Return [x, y] of the center of cell containing provided text 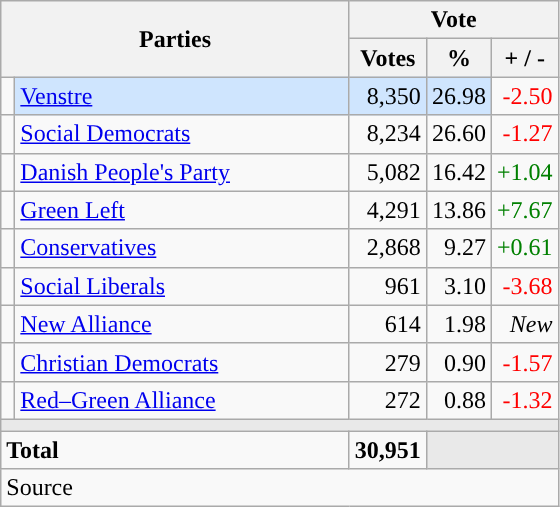
26.98 [458, 96]
2,868 [388, 248]
New Alliance [182, 324]
+ / - [524, 58]
0.88 [458, 400]
3.10 [458, 286]
16.42 [458, 172]
Conservatives [182, 248]
-1.27 [524, 134]
-2.50 [524, 96]
26.60 [458, 134]
279 [388, 362]
8,234 [388, 134]
614 [388, 324]
4,291 [388, 210]
Votes [388, 58]
Social Democrats [182, 134]
Venstre [182, 96]
13.86 [458, 210]
961 [388, 286]
Christian Democrats [182, 362]
+0.61 [524, 248]
Green Left [182, 210]
1.98 [458, 324]
Parties [176, 39]
8,350 [388, 96]
30,951 [388, 449]
% [458, 58]
272 [388, 400]
Source [280, 488]
Social Liberals [182, 286]
0.90 [458, 362]
Vote [454, 20]
Red–Green Alliance [182, 400]
9.27 [458, 248]
5,082 [388, 172]
Total [176, 449]
+7.67 [524, 210]
New [524, 324]
-1.57 [524, 362]
+1.04 [524, 172]
Danish People's Party [182, 172]
-1.32 [524, 400]
-3.68 [524, 286]
